Return the (X, Y) coordinate for the center point of the cell that contains the specified text.  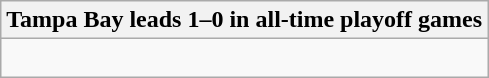
Tampa Bay leads 1–0 in all-time playoff games (244, 20)
